Pinpoint the cell where the given text exists, returning its [X, Y] midpoint coordinate. 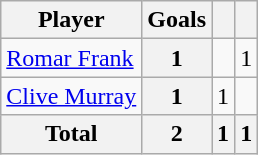
Romar Frank [72, 58]
Goals [177, 20]
Player [72, 20]
2 [177, 134]
Clive Murray [72, 96]
Total [72, 134]
